Capture the cell that displays the provided text and extract its (x, y) central coordinate. 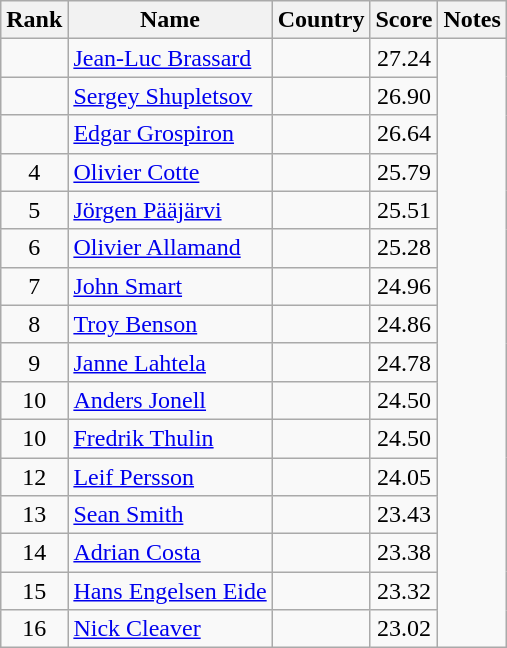
Leif Persson (170, 477)
15 (34, 591)
24.78 (404, 362)
6 (34, 248)
25.79 (404, 172)
26.64 (404, 134)
5 (34, 210)
Edgar Grospiron (170, 134)
24.05 (404, 477)
25.28 (404, 248)
4 (34, 172)
8 (34, 324)
13 (34, 515)
Notes (472, 20)
Name (170, 20)
Country (321, 20)
16 (34, 629)
Nick Cleaver (170, 629)
25.51 (404, 210)
Olivier Allamand (170, 248)
Rank (34, 20)
Janne Lahtela (170, 362)
Score (404, 20)
26.90 (404, 96)
23.32 (404, 591)
Jörgen Pääjärvi (170, 210)
24.86 (404, 324)
Anders Jonell (170, 400)
Jean-Luc Brassard (170, 58)
Hans Engelsen Eide (170, 591)
7 (34, 286)
Fredrik Thulin (170, 438)
9 (34, 362)
23.02 (404, 629)
Adrian Costa (170, 553)
23.43 (404, 515)
Olivier Cotte (170, 172)
27.24 (404, 58)
Sergey Shupletsov (170, 96)
12 (34, 477)
23.38 (404, 553)
John Smart (170, 286)
Troy Benson (170, 324)
24.96 (404, 286)
Sean Smith (170, 515)
14 (34, 553)
